Determine the (x, y) coordinate at the center of the cell enclosing the given text.  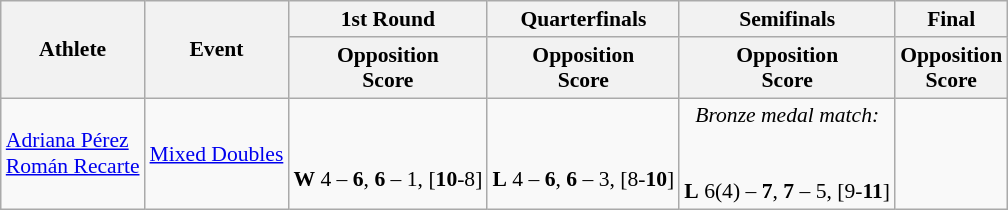
Mixed Doubles (217, 154)
Bronze medal match:L 6(4) – 7, 7 – 5, [9-11] (787, 154)
Semifinals (787, 19)
L 4 – 6, 6 – 3, [8-10] (583, 154)
W 4 – 6, 6 – 1, [10-8] (388, 154)
Athlete (73, 50)
Final (951, 19)
Event (217, 50)
Quarterfinals (583, 19)
1st Round (388, 19)
Adriana PérezRomán Recarte (73, 154)
